Scan for the cell matching the given text and deliver its [X, Y] coordinate at center. 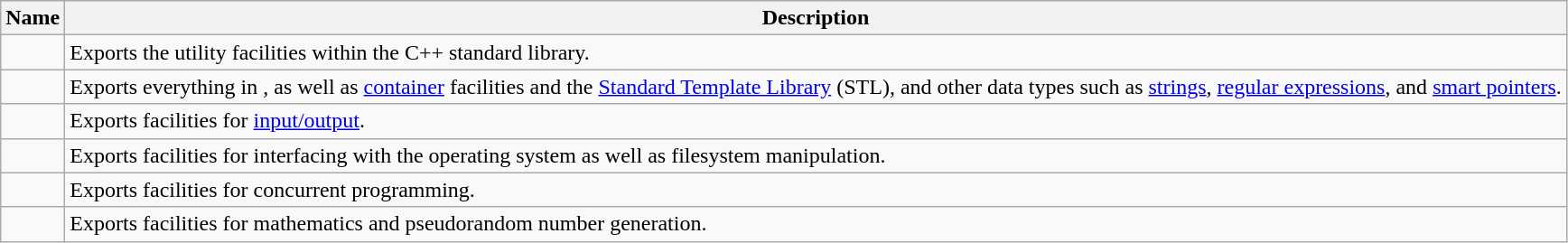
Exports the utility facilities within the C++ standard library. [817, 52]
Exports facilities for interfacing with the operating system as well as filesystem manipulation. [817, 155]
Exports facilities for mathematics and pseudorandom number generation. [817, 224]
Exports facilities for concurrent programming. [817, 190]
Exports facilities for input/output. [817, 121]
Description [817, 18]
Name [33, 18]
